Determine the [X, Y] coordinate at the center of the cell enclosing the given text.  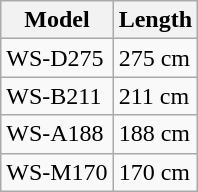
188 cm [155, 134]
Length [155, 20]
WS-B211 [57, 96]
WS-A188 [57, 134]
WS-D275 [57, 58]
WS-M170 [57, 172]
170 cm [155, 172]
211 cm [155, 96]
Model [57, 20]
275 cm [155, 58]
